Identify which cell holds the provided text, then report its (x, y) central coordinate. 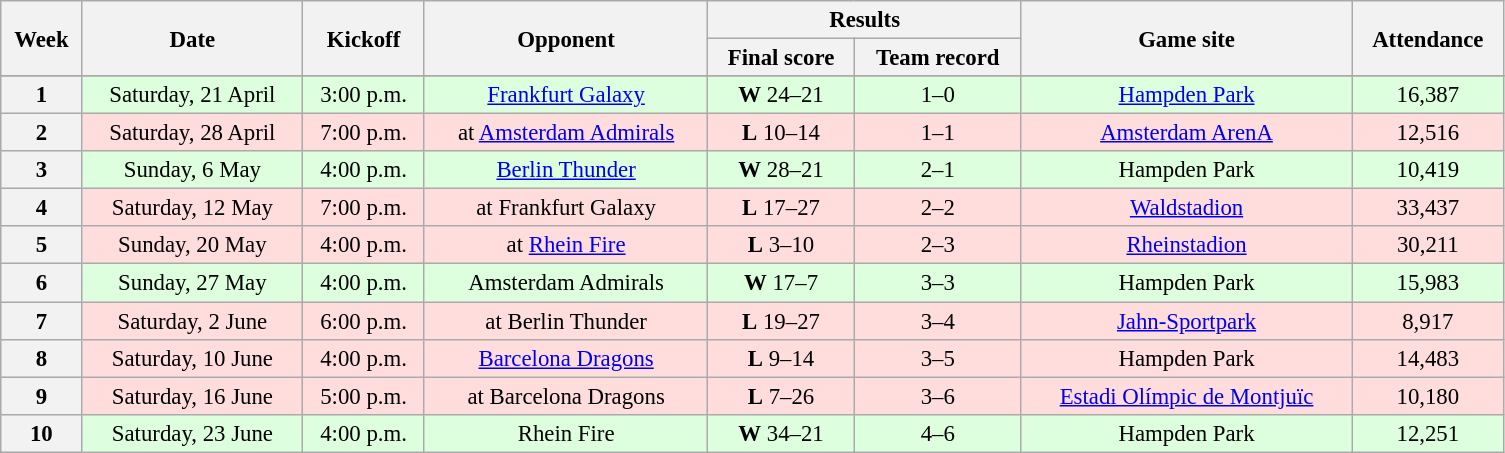
L 10–14 (781, 133)
at Berlin Thunder (566, 321)
W 34–21 (781, 433)
Rhein Fire (566, 433)
3–5 (938, 358)
16,387 (1428, 95)
Saturday, 10 June (192, 358)
at Amsterdam Admirals (566, 133)
Saturday, 23 June (192, 433)
Saturday, 21 April (192, 95)
10 (42, 433)
2 (42, 133)
7 (42, 321)
Rheinstadion (1186, 245)
5 (42, 245)
Berlin Thunder (566, 170)
3–6 (938, 396)
Opponent (566, 38)
6:00 p.m. (364, 321)
2–1 (938, 170)
12,516 (1428, 133)
2–2 (938, 208)
Game site (1186, 38)
at Barcelona Dragons (566, 396)
L 3–10 (781, 245)
33,437 (1428, 208)
Results (865, 20)
W 24–21 (781, 95)
Date (192, 38)
L 19–27 (781, 321)
8,917 (1428, 321)
Saturday, 28 April (192, 133)
1–0 (938, 95)
30,211 (1428, 245)
3:00 p.m. (364, 95)
Attendance (1428, 38)
2–3 (938, 245)
4–6 (938, 433)
8 (42, 358)
Final score (781, 58)
14,483 (1428, 358)
Sunday, 20 May (192, 245)
Sunday, 6 May (192, 170)
L 7–26 (781, 396)
W 28–21 (781, 170)
3–3 (938, 283)
1 (42, 95)
3–4 (938, 321)
Jahn-Sportpark (1186, 321)
Amsterdam Admirals (566, 283)
4 (42, 208)
9 (42, 396)
10,180 (1428, 396)
12,251 (1428, 433)
3 (42, 170)
Waldstadion (1186, 208)
at Rhein Fire (566, 245)
5:00 p.m. (364, 396)
Team record (938, 58)
Week (42, 38)
10,419 (1428, 170)
Saturday, 12 May (192, 208)
15,983 (1428, 283)
Estadi Olímpic de Montjuïc (1186, 396)
Frankfurt Galaxy (566, 95)
Barcelona Dragons (566, 358)
Sunday, 27 May (192, 283)
Saturday, 16 June (192, 396)
Amsterdam ArenA (1186, 133)
Saturday, 2 June (192, 321)
1–1 (938, 133)
L 9–14 (781, 358)
Kickoff (364, 38)
at Frankfurt Galaxy (566, 208)
L 17–27 (781, 208)
6 (42, 283)
W 17–7 (781, 283)
